Determine the (x, y) coordinate at the center of the cell enclosing the given text.  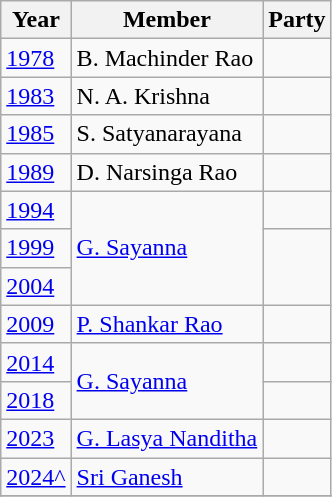
N. A. Krishna (167, 96)
2009 (36, 324)
2004 (36, 286)
Member (167, 20)
B. Machinder Rao (167, 58)
P. Shankar Rao (167, 324)
1999 (36, 248)
1978 (36, 58)
2023 (36, 438)
D. Narsinga Rao (167, 172)
Year (36, 20)
Party (297, 20)
2018 (36, 400)
1983 (36, 96)
G. Lasya Nanditha (167, 438)
1994 (36, 210)
1989 (36, 172)
S. Satyanarayana (167, 134)
1985 (36, 134)
2014 (36, 362)
2024^ (36, 477)
Sri Ganesh (167, 477)
